Extract the (x, y) coordinate from the center of the cell holding the provided text.  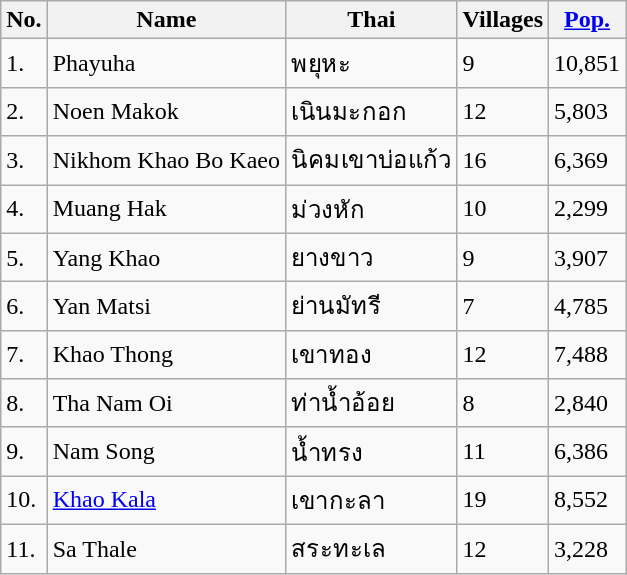
Nam Song (166, 452)
6. (24, 306)
เนินมะกอก (372, 112)
3,907 (588, 258)
7 (503, 306)
9. (24, 452)
Tha Nam Oi (166, 404)
8 (503, 404)
Nikhom Khao Bo Kaeo (166, 160)
Noen Makok (166, 112)
ท่าน้ำอ้อย (372, 404)
19 (503, 500)
10,851 (588, 64)
ยางขาว (372, 258)
3,228 (588, 548)
Muang Hak (166, 208)
4. (24, 208)
16 (503, 160)
น้ำทรง (372, 452)
Phayuha (166, 64)
10 (503, 208)
8,552 (588, 500)
Khao Thong (166, 354)
เขากะลา (372, 500)
5,803 (588, 112)
พยุหะ (372, 64)
ม่วงหัก (372, 208)
6,386 (588, 452)
Villages (503, 20)
4,785 (588, 306)
Yang Khao (166, 258)
2. (24, 112)
Yan Matsi (166, 306)
No. (24, 20)
8. (24, 404)
11. (24, 548)
สระทะเล (372, 548)
6,369 (588, 160)
7. (24, 354)
5. (24, 258)
Name (166, 20)
เขาทอง (372, 354)
7,488 (588, 354)
11 (503, 452)
Thai (372, 20)
ย่านมัทรี (372, 306)
3. (24, 160)
Pop. (588, 20)
10. (24, 500)
2,299 (588, 208)
Sa Thale (166, 548)
นิคมเขาบ่อแก้ว (372, 160)
2,840 (588, 404)
1. (24, 64)
Khao Kala (166, 500)
